Locate the cell with the specified text and output its [X, Y] center coordinate. 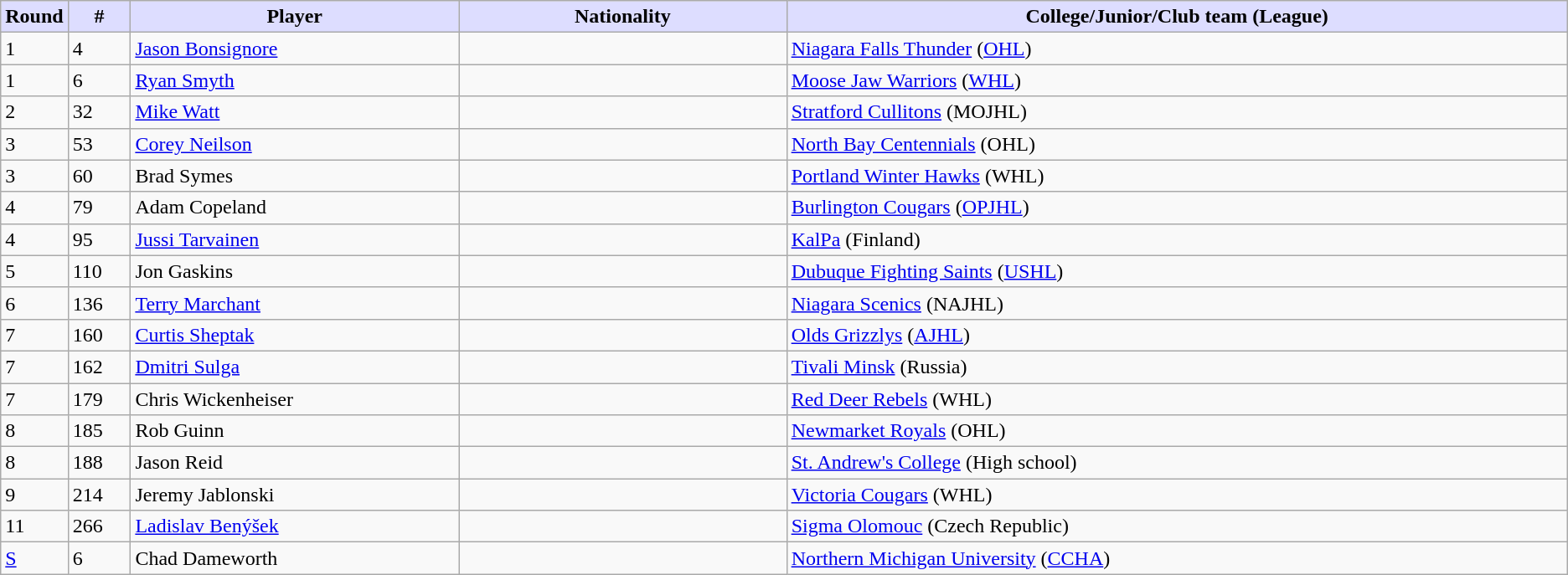
179 [99, 399]
Tivali Minsk (Russia) [1177, 367]
188 [99, 463]
11 [34, 526]
79 [99, 208]
KalPa (Finland) [1177, 239]
Niagara Falls Thunder (OHL) [1177, 49]
Red Deer Rebels (WHL) [1177, 399]
Chad Dameworth [295, 558]
Jason Reid [295, 463]
Olds Grizzlys (AJHL) [1177, 335]
Terry Marchant [295, 303]
Chris Wickenheiser [295, 399]
Rob Guinn [295, 431]
162 [99, 367]
Ryan Smyth [295, 80]
Brad Symes [295, 176]
Jussi Tarvainen [295, 239]
60 [99, 176]
Stratford Cullitons (MOJHL) [1177, 112]
185 [99, 431]
266 [99, 526]
136 [99, 303]
5 [34, 271]
Niagara Scenics (NAJHL) [1177, 303]
North Bay Centennials (OHL) [1177, 144]
Ladislav Benýšek [295, 526]
Dubuque Fighting Saints (USHL) [1177, 271]
160 [99, 335]
9 [34, 495]
110 [99, 271]
S [34, 558]
Round [34, 17]
Portland Winter Hawks (WHL) [1177, 176]
Moose Jaw Warriors (WHL) [1177, 80]
Jon Gaskins [295, 271]
Victoria Cougars (WHL) [1177, 495]
Newmarket Royals (OHL) [1177, 431]
Adam Copeland [295, 208]
Burlington Cougars (OPJHL) [1177, 208]
College/Junior/Club team (League) [1177, 17]
Corey Neilson [295, 144]
Jason Bonsignore [295, 49]
Sigma Olomouc (Czech Republic) [1177, 526]
Dmitri Sulga [295, 367]
2 [34, 112]
St. Andrew's College (High school) [1177, 463]
Player [295, 17]
# [99, 17]
95 [99, 239]
53 [99, 144]
Mike Watt [295, 112]
Curtis Sheptak [295, 335]
Nationality [623, 17]
Jeremy Jablonski [295, 495]
Northern Michigan University (CCHA) [1177, 558]
214 [99, 495]
32 [99, 112]
